For the text-containing cell, return its midpoint in (x, y) coordinate format. 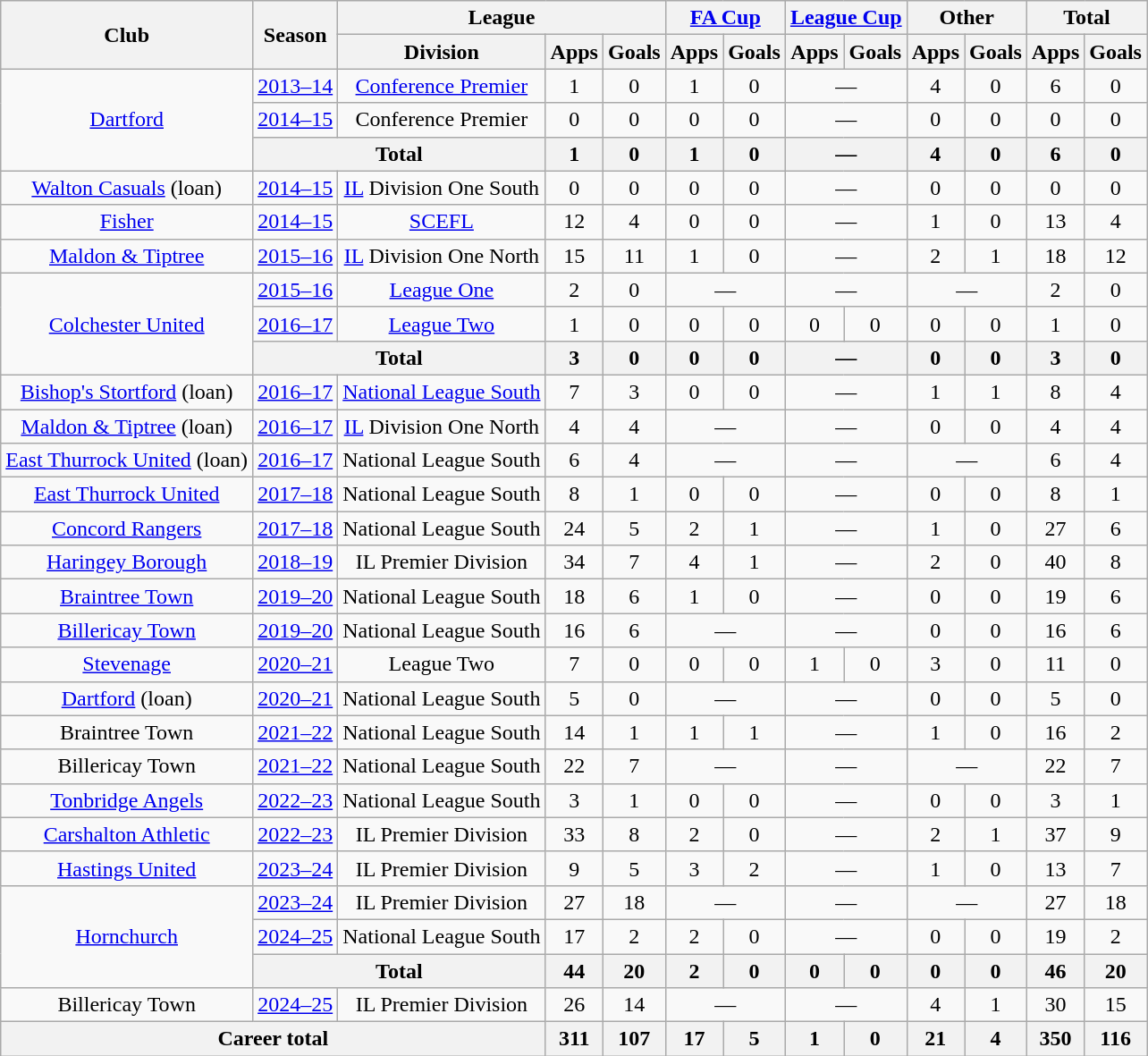
Other (967, 18)
2018–19 (295, 562)
24 (574, 528)
Fisher (127, 222)
Stevenage (127, 664)
21 (935, 1039)
33 (574, 834)
Club (127, 35)
Season (295, 35)
East Thurrock United (loan) (127, 460)
East Thurrock United (127, 494)
Hornchurch (127, 936)
37 (1055, 834)
SCEFL (442, 222)
IL Division One South (442, 188)
Walton Casuals (loan) (127, 188)
Division (442, 52)
Hastings United (127, 868)
Maldon & Tiptree (loan) (127, 427)
League One (442, 290)
Dartford (127, 120)
46 (1055, 970)
26 (574, 1005)
34 (574, 562)
Concord Rangers (127, 528)
Bishop's Stortford (loan) (127, 392)
44 (574, 970)
FA Cup (725, 18)
Career total (274, 1039)
Haringey Borough (127, 562)
2013–14 (295, 86)
107 (634, 1039)
40 (1055, 562)
Colchester United (127, 324)
League (502, 18)
30 (1055, 1005)
League Cup (846, 18)
Dartford (loan) (127, 698)
350 (1055, 1039)
Carshalton Athletic (127, 834)
Tonbridge Angels (127, 800)
Maldon & Tiptree (127, 256)
116 (1116, 1039)
311 (574, 1039)
